Capture the cell that displays the provided text and extract its [X, Y] central coordinate. 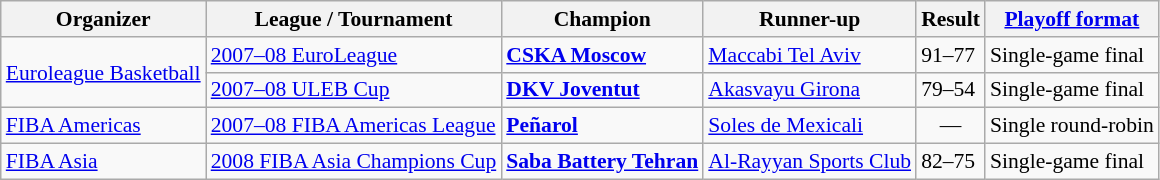
Akasvayu Girona [810, 90]
CSKA Moscow [602, 55]
Saba Battery Tehran [602, 162]
Champion [602, 19]
82–75 [950, 162]
DKV Joventut [602, 90]
2007–08 EuroLeague [354, 55]
Playoff format [1072, 19]
91–77 [950, 55]
Result [950, 19]
FIBA Asia [104, 162]
Soles de Mexicali [810, 126]
Euroleague Basketball [104, 72]
2007–08 FIBA Americas League [354, 126]
Organizer [104, 19]
League / Tournament [354, 19]
FIBA Americas [104, 126]
Single round-robin [1072, 126]
Peñarol [602, 126]
79–54 [950, 90]
Maccabi Tel Aviv [810, 55]
Al-Rayyan Sports Club [810, 162]
Runner-up [810, 19]
2008 FIBA Asia Champions Cup [354, 162]
2007–08 ULEB Cup [354, 90]
— [950, 126]
